For the text-containing cell, return its midpoint in (x, y) coordinate format. 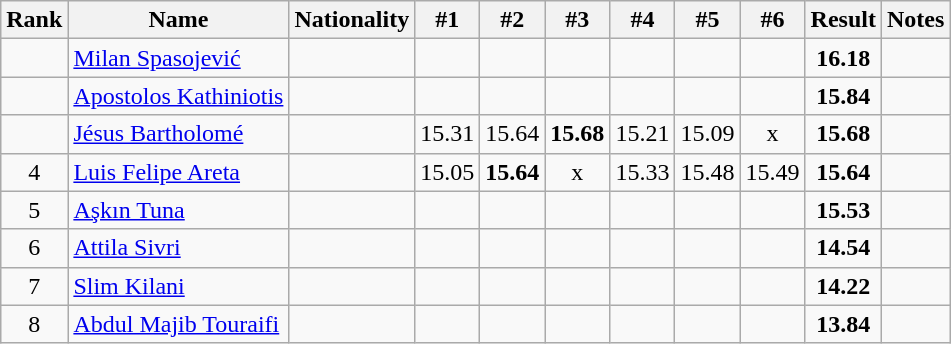
Name (178, 20)
Jésus Bartholomé (178, 134)
#1 (448, 20)
15.48 (708, 172)
15.31 (448, 134)
Abdul Majib Touraifi (178, 324)
Aşkın Tuna (178, 210)
15.49 (772, 172)
Rank (34, 20)
15.05 (448, 172)
5 (34, 210)
4 (34, 172)
Result (843, 20)
8 (34, 324)
6 (34, 248)
Attila Sivri (178, 248)
13.84 (843, 324)
16.18 (843, 58)
15.33 (642, 172)
15.09 (708, 134)
14.22 (843, 286)
14.54 (843, 248)
#6 (772, 20)
#3 (578, 20)
#2 (512, 20)
7 (34, 286)
Nationality (352, 20)
Slim Kilani (178, 286)
Milan Spasojević (178, 58)
15.21 (642, 134)
#4 (642, 20)
#5 (708, 20)
Apostolos Kathiniotis (178, 96)
15.84 (843, 96)
Notes (915, 20)
15.53 (843, 210)
Luis Felipe Areta (178, 172)
